Extract the [X, Y] coordinate from the center of the cell holding the provided text.  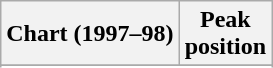
Peakposition [225, 34]
Chart (1997–98) [90, 34]
